From the cell containing the given text, extract its center point as [x, y] coordinate. 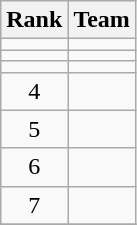
7 [34, 205]
6 [34, 167]
Rank [34, 20]
5 [34, 129]
4 [34, 91]
Team [102, 20]
